Identify which cell holds the provided text, then report its [X, Y] central coordinate. 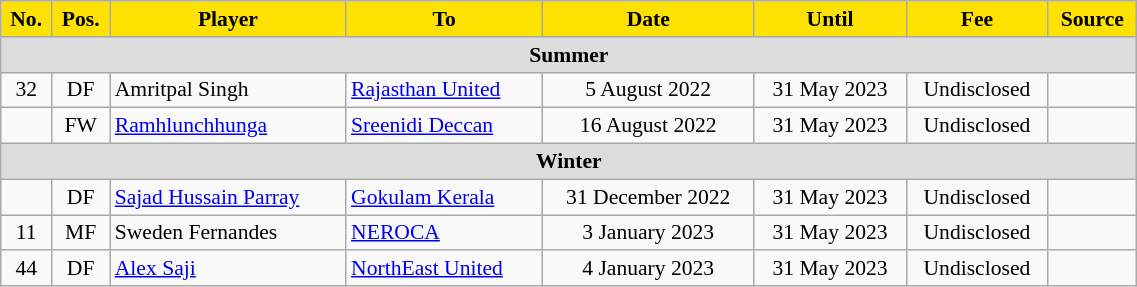
Sweden Fernandes [228, 233]
To [444, 19]
Summer [569, 55]
Ramhlunchhunga [228, 126]
MF [81, 233]
Player [228, 19]
31 December 2022 [648, 197]
NEROCA [444, 233]
No. [26, 19]
NorthEast United [444, 269]
Gokulam Kerala [444, 197]
Alex Saji [228, 269]
4 January 2023 [648, 269]
32 [26, 90]
FW [81, 126]
Winter [569, 162]
3 January 2023 [648, 233]
Amritpal Singh [228, 90]
11 [26, 233]
16 August 2022 [648, 126]
Rajasthan United [444, 90]
44 [26, 269]
Sajad Hussain Parray [228, 197]
5 August 2022 [648, 90]
Source [1092, 19]
Date [648, 19]
Sreenidi Deccan [444, 126]
Fee [977, 19]
Pos. [81, 19]
Until [830, 19]
